For the text-containing cell, return its midpoint in (X, Y) coordinate format. 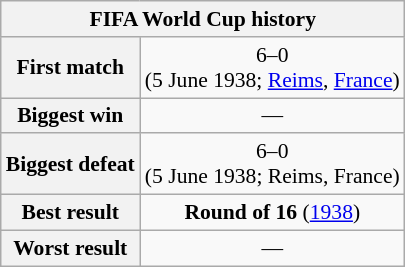
Round of 16 (1938) (272, 213)
Biggest defeat (70, 164)
Biggest win (70, 116)
First match (70, 68)
Best result (70, 213)
FIFA World Cup history (203, 19)
Worst result (70, 248)
